Locate the cell with the specified text and output its (X, Y) center coordinate. 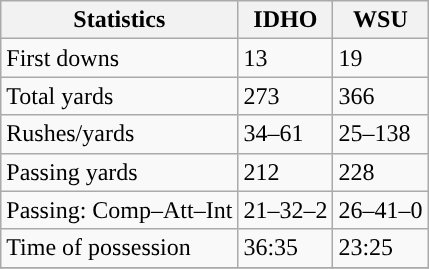
366 (380, 96)
212 (286, 172)
WSU (380, 20)
36:35 (286, 248)
19 (380, 58)
Rushes/yards (120, 134)
IDHO (286, 20)
Statistics (120, 20)
25–138 (380, 134)
Total yards (120, 96)
21–32–2 (286, 210)
34–61 (286, 134)
Time of possession (120, 248)
First downs (120, 58)
13 (286, 58)
Passing yards (120, 172)
23:25 (380, 248)
228 (380, 172)
Passing: Comp–Att–Int (120, 210)
273 (286, 96)
26–41–0 (380, 210)
